Determine the [x, y] coordinate at the center of the cell enclosing the given text.  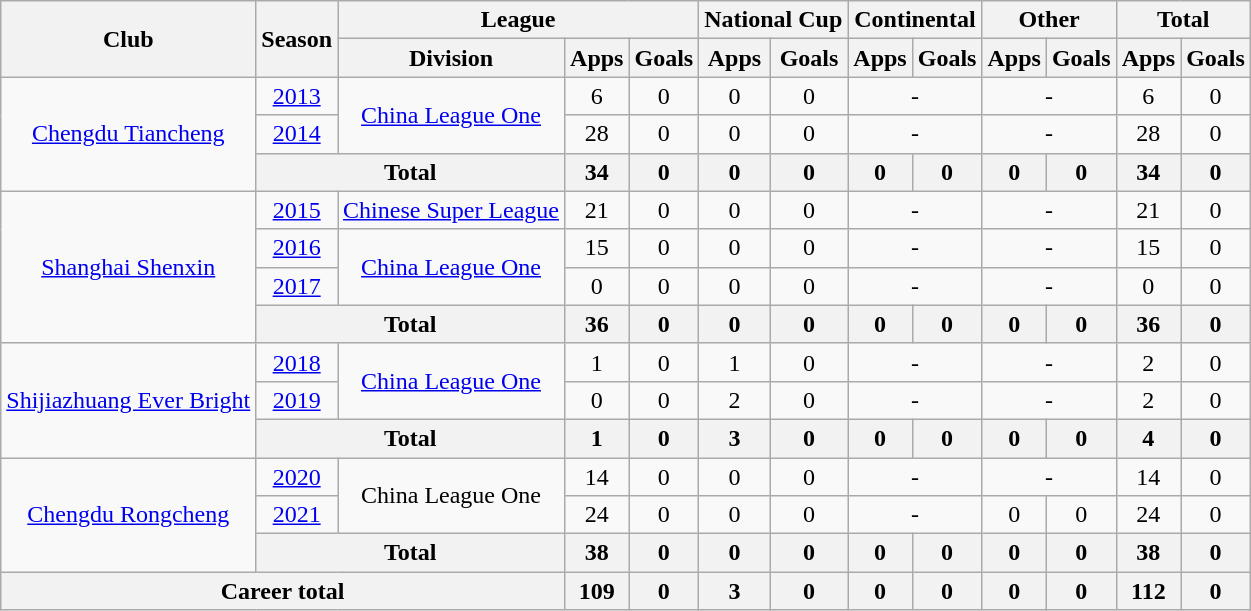
Season [297, 39]
Continental [915, 20]
4 [1148, 438]
2016 [297, 248]
2013 [297, 96]
Shanghai Shenxin [128, 267]
2015 [297, 210]
2019 [297, 400]
2017 [297, 286]
Chengdu Rongcheng [128, 515]
2020 [297, 477]
2021 [297, 515]
League [518, 20]
National Cup [774, 20]
Club [128, 39]
2018 [297, 362]
109 [597, 591]
Shijiazhuang Ever Bright [128, 400]
Career total [283, 591]
Other [1049, 20]
112 [1148, 591]
Division [452, 58]
Chinese Super League [452, 210]
2014 [297, 134]
Chengdu Tiancheng [128, 134]
